Search for the cell housing the specified text and yield its [x, y] center coordinate. 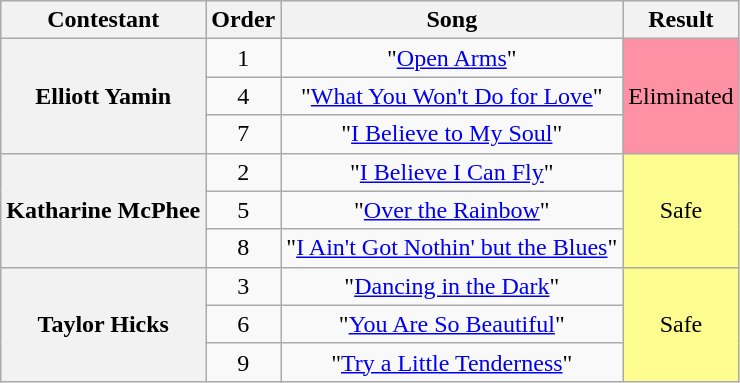
Elliott Yamin [104, 96]
"I Ain't Got Nothin' but the Blues" [452, 248]
5 [244, 210]
2 [244, 172]
9 [244, 362]
4 [244, 96]
"Open Arms" [452, 58]
1 [244, 58]
8 [244, 248]
"Dancing in the Dark" [452, 286]
3 [244, 286]
Song [452, 20]
"What You Won't Do for Love" [452, 96]
Contestant [104, 20]
7 [244, 134]
"You Are So Beautiful" [452, 324]
"I Believe I Can Fly" [452, 172]
Result [681, 20]
Katharine McPhee [104, 210]
Eliminated [681, 96]
"Try a Little Tenderness" [452, 362]
"Over the Rainbow" [452, 210]
"I Believe to My Soul" [452, 134]
6 [244, 324]
Order [244, 20]
Taylor Hicks [104, 324]
